Extract the (x, y) coordinate from the center of the cell holding the provided text.  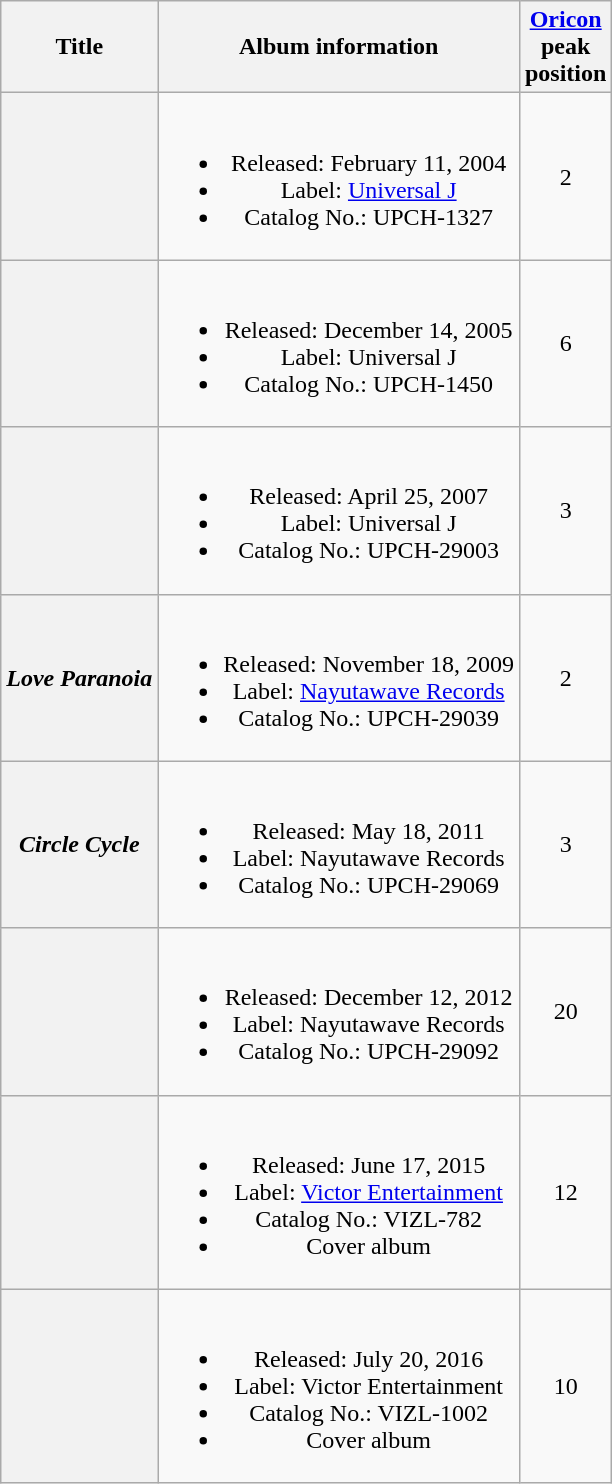
Album information (339, 47)
Love Paranoia (80, 678)
Title (80, 47)
Released: November 18, 2009Label: Nayutawave RecordsCatalog No.: UPCH-29039 (339, 678)
Released: May 18, 2011Label: Nayutawave RecordsCatalog No.: UPCH-29069 (339, 844)
20 (565, 1012)
Released: April 25, 2007Label: Universal JCatalog No.: UPCH-29003 (339, 510)
Released: December 14, 2005Label: Universal JCatalog No.: UPCH-1450 (339, 344)
12 (565, 1192)
Released: December 12, 2012Label: Nayutawave RecordsCatalog No.: UPCH-29092 (339, 1012)
10 (565, 1386)
Released: June 17, 2015Label: Victor EntertainmentCatalog No.: VIZL-782Cover album (339, 1192)
Released: July 20, 2016Label: Victor EntertainmentCatalog No.: VIZL-1002Cover album (339, 1386)
Oriconpeakposition (565, 47)
Released: February 11, 2004Label: Universal JCatalog No.: UPCH-1327 (339, 176)
6 (565, 344)
Circle Cycle (80, 844)
